Return (X, Y) of the center of cell containing provided text 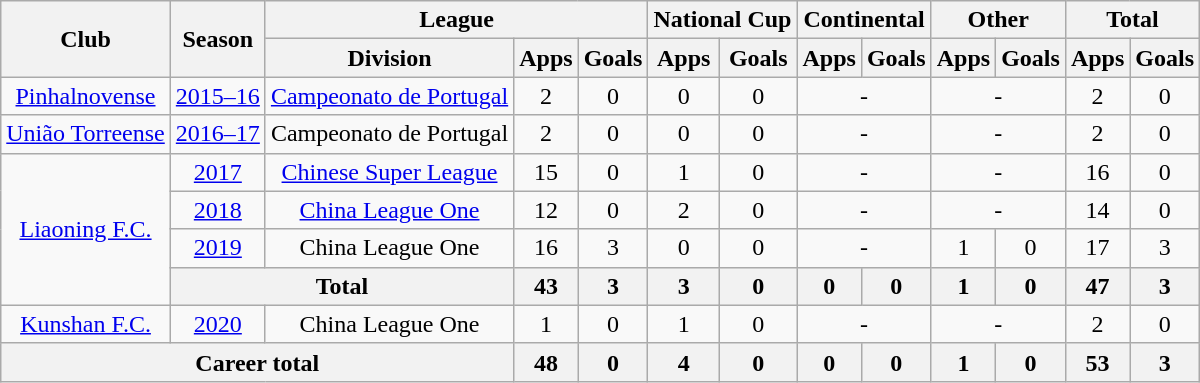
Liaoning F.C. (86, 229)
2015–16 (218, 96)
Pinhalnovense (86, 96)
Career total (258, 362)
12 (546, 210)
48 (546, 362)
Chinese Super League (389, 172)
Other (998, 20)
2018 (218, 210)
Kunshan F.C. (86, 324)
53 (1097, 362)
National Cup (722, 20)
14 (1097, 210)
União Torreense (86, 134)
2020 (218, 324)
League (456, 20)
Continental (864, 20)
43 (546, 286)
Club (86, 39)
15 (546, 172)
2016–17 (218, 134)
47 (1097, 286)
Division (389, 58)
Season (218, 39)
2019 (218, 248)
17 (1097, 248)
2017 (218, 172)
4 (684, 362)
